Scan for the cell matching the given text and deliver its [x, y] coordinate at center. 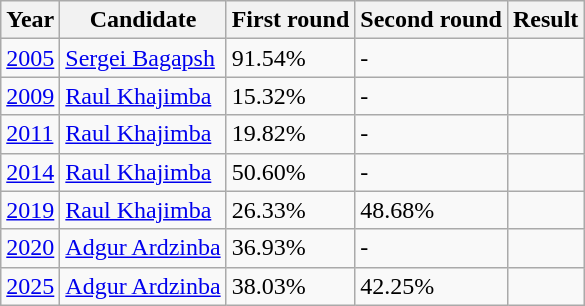
50.60% [290, 172]
2014 [30, 172]
38.03% [290, 286]
2011 [30, 134]
42.25% [432, 286]
Result [545, 20]
Candidate [143, 20]
2020 [30, 248]
15.32% [290, 96]
Year [30, 20]
Sergei Bagapsh [143, 58]
19.82% [290, 134]
48.68% [432, 210]
91.54% [290, 58]
2025 [30, 286]
2009 [30, 96]
26.33% [290, 210]
2005 [30, 58]
2019 [30, 210]
36.93% [290, 248]
First round [290, 20]
Second round [432, 20]
